Capture the cell that displays the provided text and extract its (x, y) central coordinate. 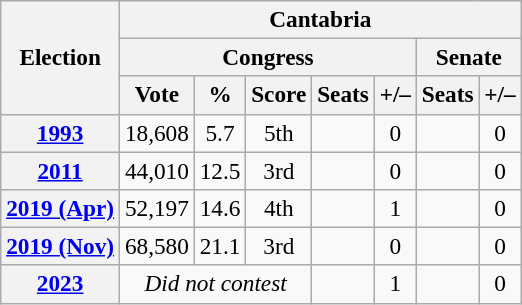
44,010 (156, 170)
5th (279, 133)
Score (279, 95)
68,580 (156, 246)
2019 (Apr) (60, 208)
18,608 (156, 133)
Did not contest (215, 284)
5.7 (220, 133)
Election (60, 56)
% (220, 95)
2023 (60, 284)
Congress (268, 57)
12.5 (220, 170)
Vote (156, 95)
Cantabria (320, 19)
Senate (468, 57)
52,197 (156, 208)
4th (279, 208)
2019 (Nov) (60, 246)
21.1 (220, 246)
14.6 (220, 208)
2011 (60, 170)
1993 (60, 133)
